Extract the (x, y) coordinate from the center of the cell holding the provided text.  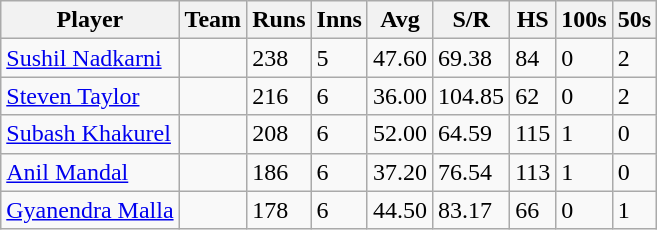
HS (533, 20)
115 (533, 134)
50s (634, 20)
Team (213, 20)
178 (279, 210)
208 (279, 134)
104.85 (472, 96)
Subash Khakurel (90, 134)
Runs (279, 20)
238 (279, 58)
64.59 (472, 134)
47.60 (400, 58)
113 (533, 172)
69.38 (472, 58)
5 (339, 58)
Steven Taylor (90, 96)
Player (90, 20)
Gyanendra Malla (90, 210)
Sushil Nadkarni (90, 58)
Inns (339, 20)
52.00 (400, 134)
66 (533, 210)
44.50 (400, 210)
Anil Mandal (90, 172)
Avg (400, 20)
76.54 (472, 172)
100s (584, 20)
S/R (472, 20)
216 (279, 96)
84 (533, 58)
186 (279, 172)
36.00 (400, 96)
37.20 (400, 172)
62 (533, 96)
83.17 (472, 210)
